Find where the given text appears and provide that cell's center as (X, Y) coordinate. 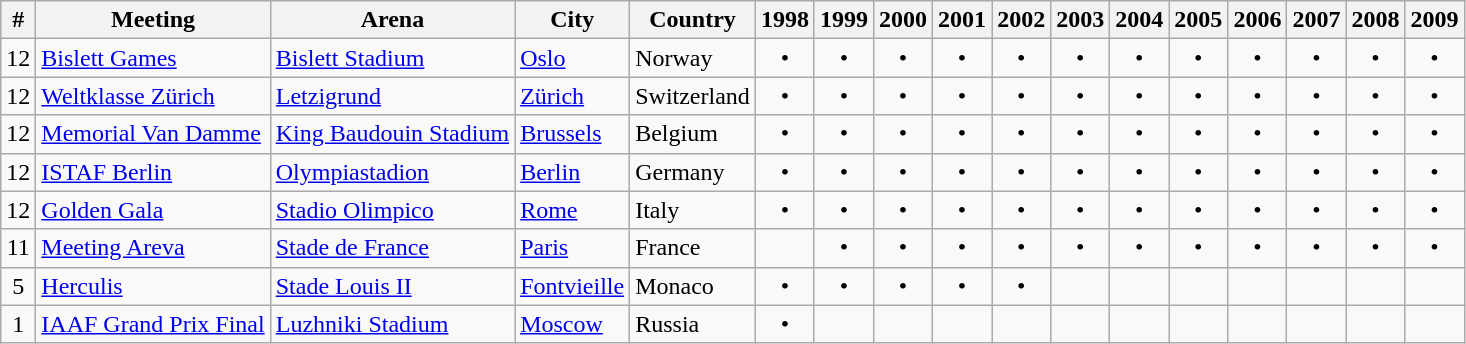
Golden Gala (153, 210)
Stadio Olimpico (392, 210)
2002 (1022, 20)
2003 (1080, 20)
ISTAF Berlin (153, 172)
Paris (572, 248)
IAAF Grand Prix Final (153, 324)
1998 (784, 20)
Brussels (572, 134)
2004 (1140, 20)
Moscow (572, 324)
Germany (693, 172)
11 (18, 248)
Memorial Van Damme (153, 134)
Monaco (693, 286)
2009 (1434, 20)
Herculis (153, 286)
Belgium (693, 134)
Norway (693, 58)
Meeting Areva (153, 248)
1999 (844, 20)
Luzhniki Stadium (392, 324)
City (572, 20)
Olympiastadion (392, 172)
Rome (572, 210)
Fontvieille (572, 286)
Oslo (572, 58)
France (693, 248)
1 (18, 324)
2008 (1376, 20)
Bislett Games (153, 58)
2007 (1316, 20)
Arena (392, 20)
Stade de France (392, 248)
King Baudouin Stadium (392, 134)
Russia (693, 324)
Switzerland (693, 96)
2001 (962, 20)
Meeting (153, 20)
2005 (1198, 20)
Berlin (572, 172)
2000 (902, 20)
Zürich (572, 96)
Bislett Stadium (392, 58)
Country (693, 20)
Letzigrund (392, 96)
# (18, 20)
Weltklasse Zürich (153, 96)
Italy (693, 210)
2006 (1258, 20)
Stade Louis II (392, 286)
5 (18, 286)
